Find where the given text appears and provide that cell's center as (X, Y) coordinate. 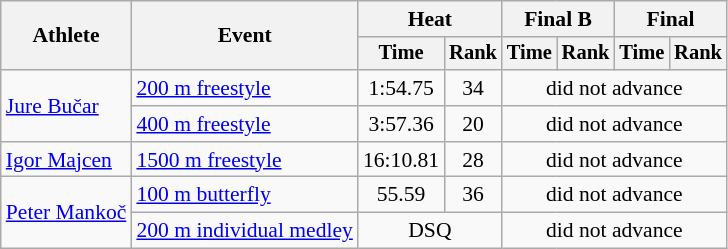
400 m freestyle (244, 124)
Event (244, 36)
Final (670, 19)
Heat (430, 19)
Jure Bučar (66, 106)
Final B (558, 19)
Athlete (66, 36)
36 (473, 195)
16:10.81 (401, 160)
3:57.36 (401, 124)
55.59 (401, 195)
200 m freestyle (244, 88)
DSQ (430, 231)
200 m individual medley (244, 231)
100 m butterfly (244, 195)
1500 m freestyle (244, 160)
20 (473, 124)
Peter Mankoč (66, 212)
34 (473, 88)
1:54.75 (401, 88)
28 (473, 160)
Igor Majcen (66, 160)
